From the cell containing the given text, extract its center point as (x, y) coordinate. 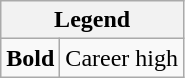
Legend (92, 20)
Bold (30, 58)
Career high (122, 58)
